From the cell containing the given text, extract its center point as [x, y] coordinate. 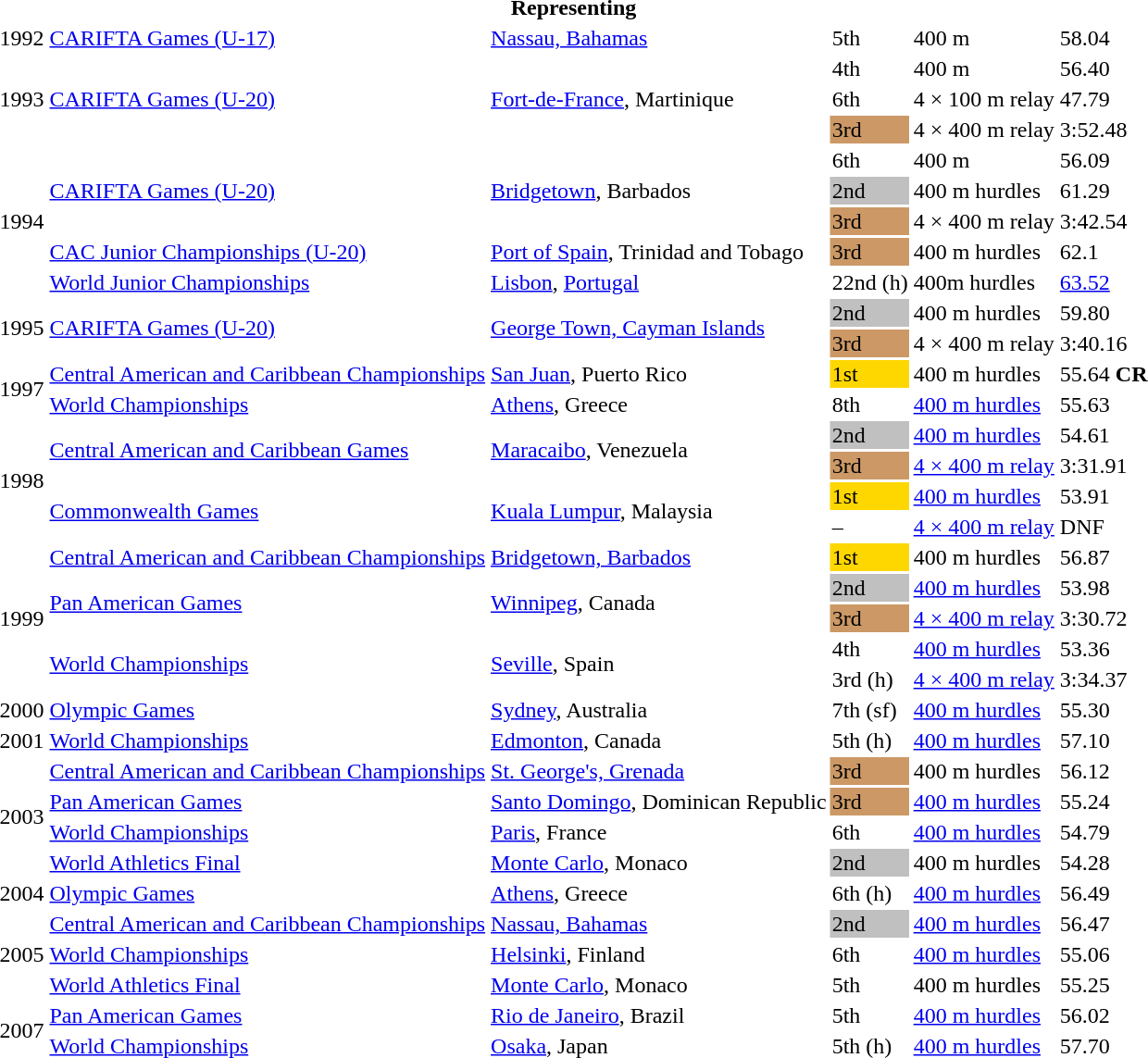
400m hurdles [983, 282]
Commonwealth Games [268, 511]
6th (h) [870, 893]
CARIFTA Games (U-17) [268, 38]
4 × 100 m relay [983, 99]
Rio de Janeiro, Brazil [659, 1015]
8th [870, 405]
Paris, France [659, 832]
Fort-de-France, Martinique [659, 99]
Helsinki, Finland [659, 954]
World Junior Championships [268, 282]
22nd (h) [870, 282]
San Juan, Puerto Rico [659, 374]
Seville, Spain [659, 665]
3rd (h) [870, 679]
Maracaibo, Venezuela [659, 450]
Lisbon, Portugal [659, 282]
Sydney, Australia [659, 710]
Port of Spain, Trinidad and Tobago [659, 252]
5th (h) [870, 741]
Central American and Caribbean Games [268, 450]
Santo Domingo, Dominican Republic [659, 802]
St. George's, Grenada [659, 771]
CAC Junior Championships (U-20) [268, 252]
Edmonton, Canada [659, 741]
Winnipeg, Canada [659, 604]
George Town, Cayman Islands [659, 328]
7th (sf) [870, 710]
– [870, 527]
Kuala Lumpur, Malaysia [659, 511]
